Capture the cell that displays the provided text and extract its (X, Y) central coordinate. 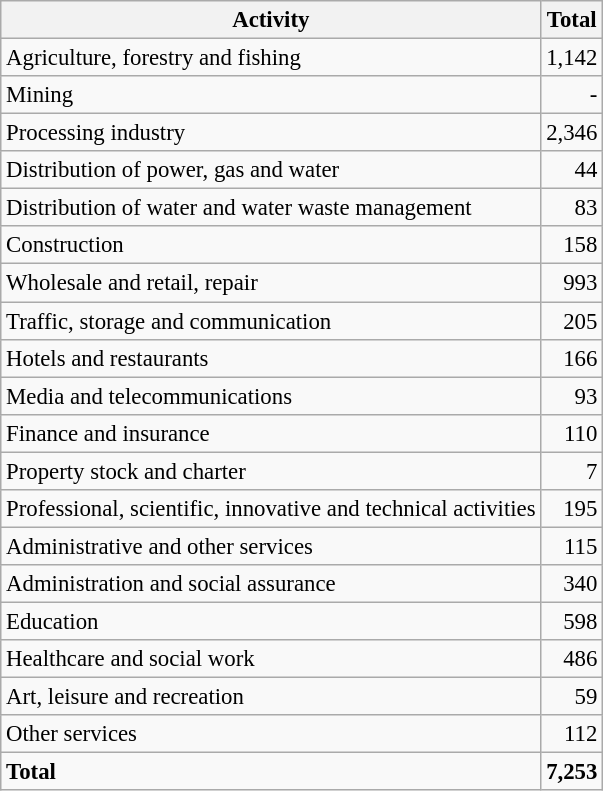
Finance and insurance (271, 433)
Healthcare and social work (271, 659)
93 (572, 396)
598 (572, 621)
83 (572, 208)
158 (572, 245)
Traffic, storage and communication (271, 321)
Other services (271, 734)
Mining (271, 95)
Professional, scientific, innovative and technical activities (271, 509)
Administrative and other services (271, 546)
205 (572, 321)
- (572, 95)
7 (572, 471)
Hotels and restaurants (271, 358)
195 (572, 509)
Wholesale and retail, repair (271, 283)
486 (572, 659)
110 (572, 433)
Construction (271, 245)
7,253 (572, 772)
1,142 (572, 58)
Processing industry (271, 133)
Art, leisure and recreation (271, 697)
2,346 (572, 133)
Property stock and charter (271, 471)
44 (572, 170)
Media and telecommunications (271, 396)
Education (271, 621)
59 (572, 697)
993 (572, 283)
112 (572, 734)
Activity (271, 20)
Distribution of power, gas and water (271, 170)
Administration and social assurance (271, 584)
166 (572, 358)
Agriculture, forestry and fishing (271, 58)
Distribution of water and water waste management (271, 208)
340 (572, 584)
115 (572, 546)
